Detect which cell encompasses the target text, then output its [x, y] center coordinate. 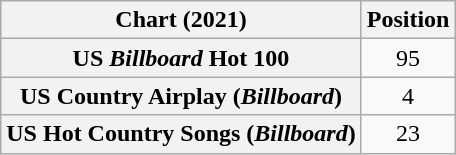
4 [408, 96]
95 [408, 58]
US Hot Country Songs (Billboard) [181, 134]
23 [408, 134]
US Country Airplay (Billboard) [181, 96]
US Billboard Hot 100 [181, 58]
Chart (2021) [181, 20]
Position [408, 20]
